Capture the cell that displays the provided text and extract its [X, Y] central coordinate. 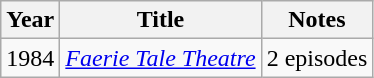
2 episodes [317, 58]
Title [160, 20]
Year [30, 20]
Faerie Tale Theatre [160, 58]
Notes [317, 20]
1984 [30, 58]
